Search for the cell housing the specified text and yield its (x, y) center coordinate. 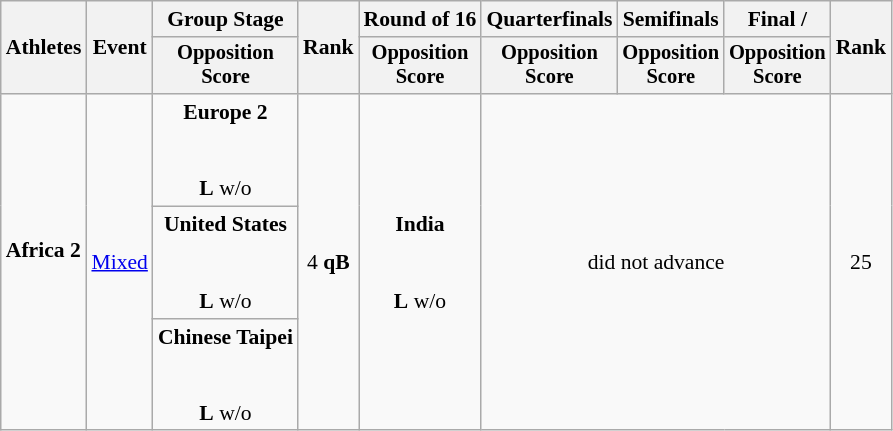
Chinese TaipeiL w/o (226, 375)
Semifinals (670, 19)
Mixed (119, 262)
Event (119, 48)
did not advance (656, 262)
Africa 2 (44, 262)
IndiaL w/o (420, 262)
Final / (778, 19)
25 (862, 262)
Group Stage (226, 19)
Athletes (44, 48)
Quarterfinals (549, 19)
United StatesL w/o (226, 263)
Round of 16 (420, 19)
4 qB (328, 262)
Europe 2L w/o (226, 150)
